From the cell containing the given text, extract its center point as [x, y] coordinate. 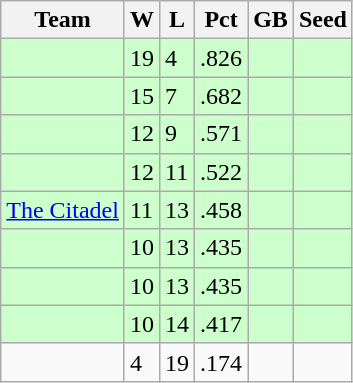
7 [178, 96]
L [178, 20]
W [142, 20]
.826 [222, 58]
.571 [222, 134]
.174 [222, 362]
The Citadel [63, 210]
Team [63, 20]
14 [178, 324]
.417 [222, 324]
Pct [222, 20]
GB [271, 20]
15 [142, 96]
.522 [222, 172]
Seed [322, 20]
9 [178, 134]
.458 [222, 210]
.682 [222, 96]
